From the cell containing the given text, extract its center point as [x, y] coordinate. 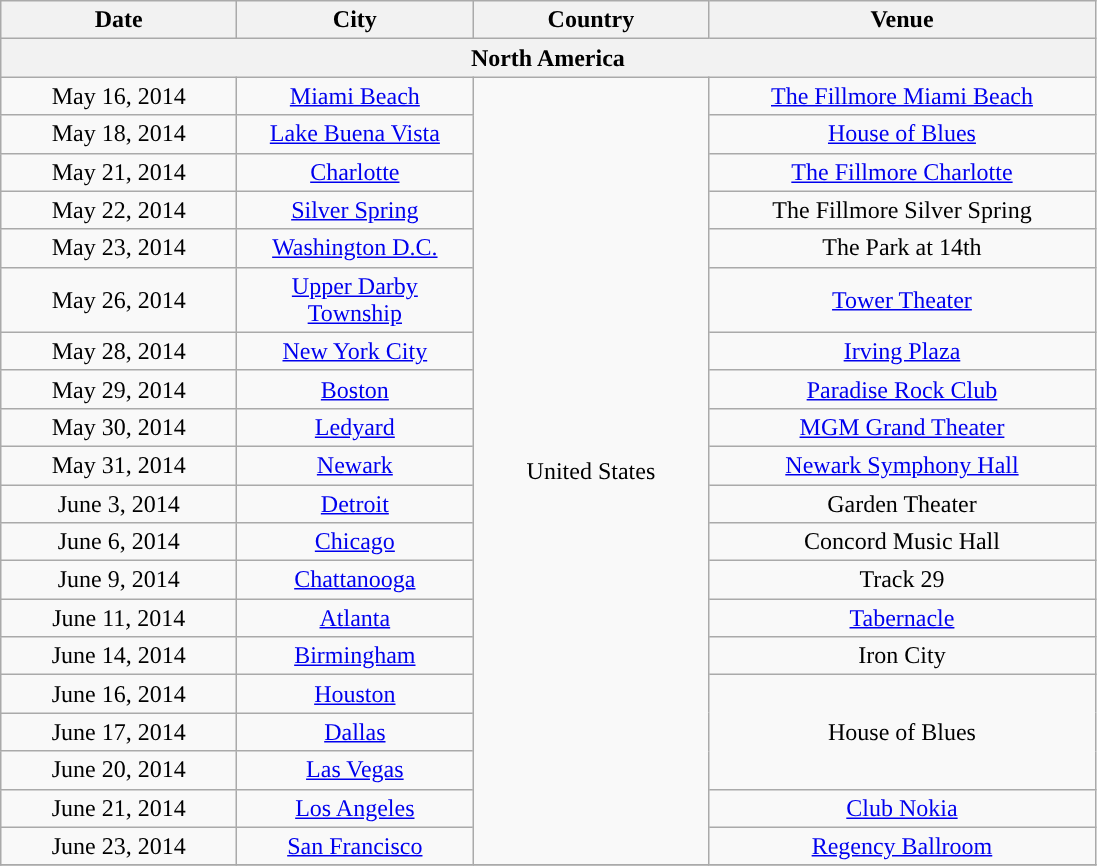
May 26, 2014 [119, 300]
Silver Spring [355, 210]
May 31, 2014 [119, 465]
Garden Theater [902, 503]
Lake Buena Vista [355, 134]
Irving Plaza [902, 351]
June 3, 2014 [119, 503]
June 23, 2014 [119, 846]
June 20, 2014 [119, 770]
May 18, 2014 [119, 134]
June 9, 2014 [119, 580]
The Park at 14th [902, 248]
June 6, 2014 [119, 542]
Washington D.C. [355, 248]
Los Angeles [355, 808]
San Francisco [355, 846]
MGM Grand Theater [902, 427]
Venue [902, 20]
May 22, 2014 [119, 210]
Newark Symphony Hall [902, 465]
May 29, 2014 [119, 389]
Charlotte [355, 172]
Detroit [355, 503]
City [355, 20]
The Fillmore Miami Beach [902, 96]
Newark [355, 465]
Iron City [902, 656]
Regency Ballroom [902, 846]
Upper Darby Township [355, 300]
May 30, 2014 [119, 427]
Date [119, 20]
New York City [355, 351]
May 23, 2014 [119, 248]
June 16, 2014 [119, 694]
Las Vegas [355, 770]
The Fillmore Charlotte [902, 172]
June 11, 2014 [119, 618]
Miami Beach [355, 96]
Chicago [355, 542]
Boston [355, 389]
Houston [355, 694]
Club Nokia [902, 808]
The Fillmore Silver Spring [902, 210]
May 28, 2014 [119, 351]
Tower Theater [902, 300]
Paradise Rock Club [902, 389]
Track 29 [902, 580]
Country [591, 20]
Tabernacle [902, 618]
Dallas [355, 732]
United States [591, 471]
Birmingham [355, 656]
Concord Music Hall [902, 542]
May 21, 2014 [119, 172]
Atlanta [355, 618]
North America [548, 58]
June 21, 2014 [119, 808]
Ledyard [355, 427]
May 16, 2014 [119, 96]
June 17, 2014 [119, 732]
Chattanooga [355, 580]
June 14, 2014 [119, 656]
